Determine the (x, y) coordinate at the center of the cell enclosing the given text.  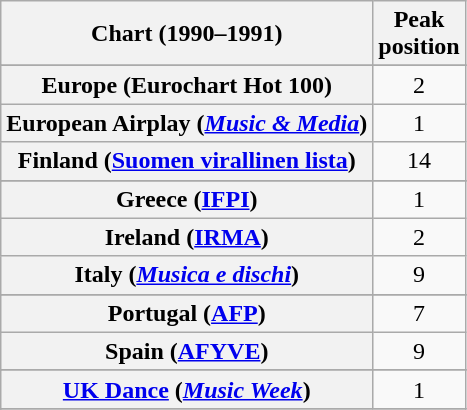
Peakposition (419, 34)
Europe (Eurochart Hot 100) (187, 85)
Greece (IFPI) (187, 199)
European Airplay (Music & Media) (187, 123)
Portugal (AFP) (187, 313)
Finland (Suomen virallinen lista) (187, 161)
Ireland (IRMA) (187, 237)
Italy (Musica e dischi) (187, 275)
UK Dance (Music Week) (187, 389)
Spain (AFYVE) (187, 351)
Chart (1990–1991) (187, 34)
14 (419, 161)
7 (419, 313)
